Determine the [x, y] coordinate at the center of the cell enclosing the given text.  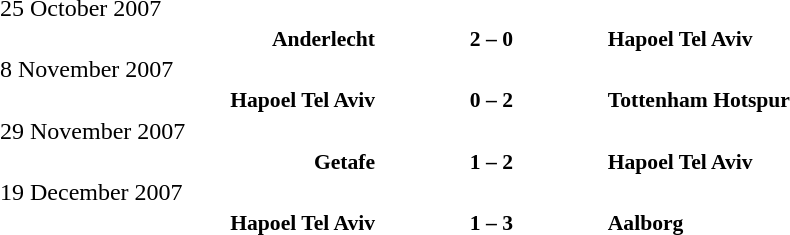
0 – 2 [492, 100]
1 – 2 [492, 162]
2 – 0 [492, 38]
